Return the [X, Y] coordinate for the center point of the cell that contains the specified text.  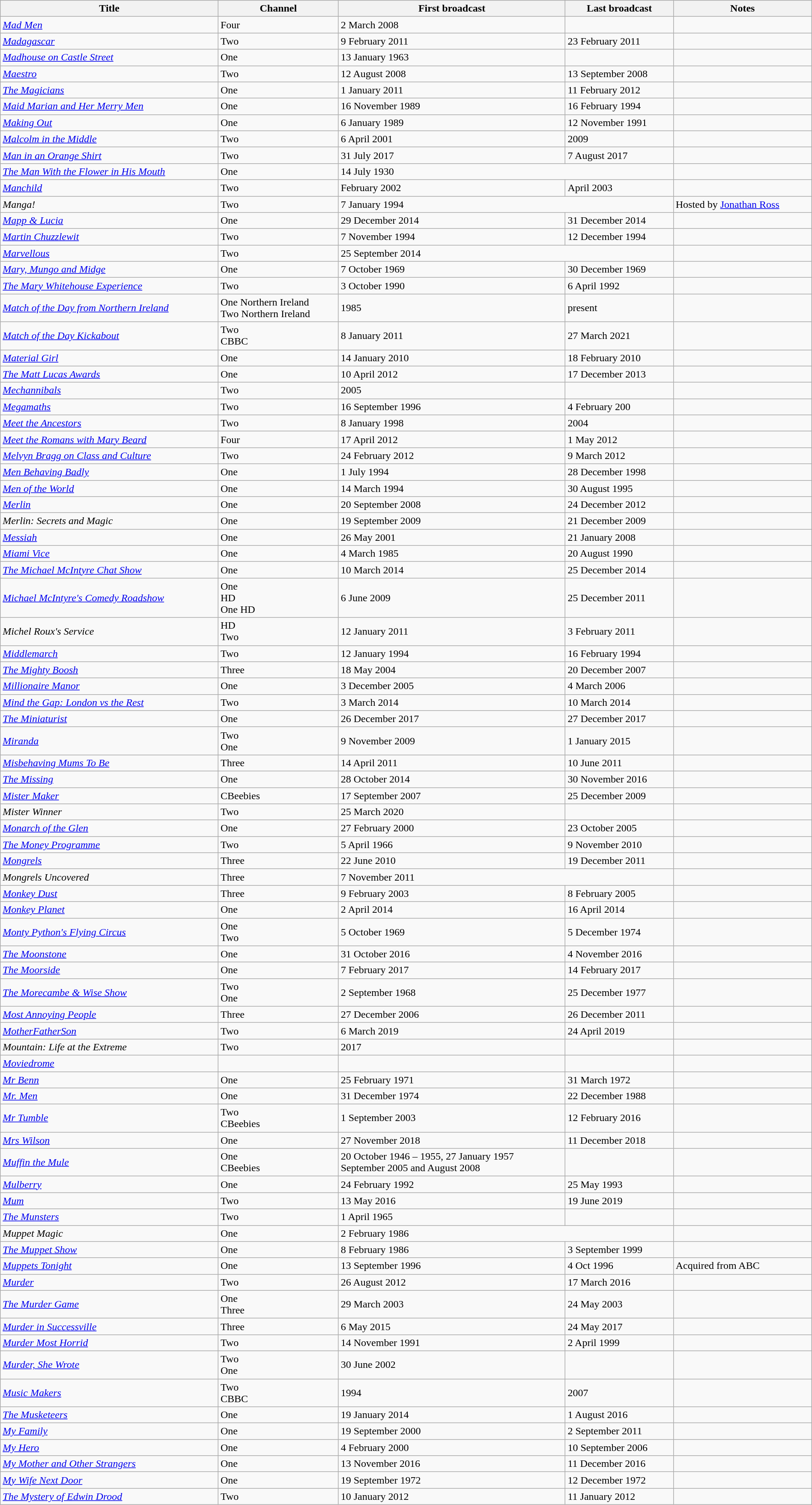
13 November 2016 [452, 1464]
4 March 1985 [452, 554]
28 December 1998 [619, 472]
2 February 1986 [506, 1233]
Maestro [110, 74]
Mrs Wilson [110, 1140]
The Moonstone [110, 954]
Murder, She Wrote [110, 1364]
23 February 2011 [619, 41]
Monty Python's Flying Circus [110, 932]
Muffin the Mule [110, 1162]
17 April 2012 [452, 439]
27 December 2017 [619, 719]
31 October 2016 [452, 954]
11 December 2016 [619, 1464]
Muppets Tonight [110, 1266]
25 March 2020 [452, 812]
1985 [452, 308]
27 November 2018 [452, 1140]
27 February 2000 [452, 828]
Title [110, 9]
14 March 1994 [452, 488]
present [619, 308]
12 February 2016 [619, 1118]
1 April 1965 [452, 1217]
Mister Winner [110, 812]
13 September 1996 [452, 1266]
2 September 2011 [619, 1431]
31 December 1974 [452, 1096]
25 September 2014 [506, 253]
12 December 1972 [619, 1480]
The Muppet Show [110, 1250]
11 December 2018 [619, 1140]
Moviedrome [110, 1063]
11 February 2012 [619, 90]
7 October 1969 [452, 270]
31 March 1972 [619, 1079]
Murder Most Horrid [110, 1343]
My Wife Next Door [110, 1480]
Man in an Orange Shirt [110, 155]
Marvellous [110, 253]
Last broadcast [619, 9]
Mr Tumble [110, 1118]
Channel [278, 9]
Material Girl [110, 358]
Mary, Mungo and Midge [110, 270]
18 May 2004 [452, 670]
Murder in Successville [110, 1326]
The Mystery of Edwin Drood [110, 1496]
19 September 2000 [452, 1431]
19 January 2014 [452, 1415]
12 December 1994 [619, 237]
One Northern Ireland Two Northern Ireland [278, 308]
21 January 2008 [619, 537]
8 January 2011 [452, 336]
The Magicians [110, 90]
11 January 2012 [619, 1496]
1 January 2015 [619, 741]
The Money Programme [110, 845]
30 November 2016 [619, 779]
Match of the Day Kickabout [110, 336]
1 May 2012 [619, 439]
The Mighty Boosh [110, 670]
Maid Marian and Her Merry Men [110, 106]
2017 [452, 1047]
3 December 2005 [452, 686]
7 February 2017 [452, 970]
Mister Maker [110, 796]
Manga! [110, 204]
HD Two [278, 632]
25 December 1977 [619, 992]
12 August 2008 [452, 74]
Music Makers [110, 1393]
6 January 1989 [452, 123]
30 December 1969 [619, 270]
2007 [619, 1393]
One HD One HD [278, 598]
16 September 1996 [452, 407]
Mechannibals [110, 390]
28 October 2014 [452, 779]
9 February 2003 [452, 893]
Muppet Magic [110, 1233]
27 December 2006 [452, 1014]
Match of the Day from Northern Ireland [110, 308]
30 June 2002 [452, 1364]
20 December 2007 [619, 670]
8 February 1986 [452, 1250]
The Musketeers [110, 1415]
22 June 2010 [452, 861]
CBeebies [278, 796]
10 April 2012 [452, 374]
Merlin: Secrets and Magic [110, 521]
24 December 2012 [619, 505]
7 August 2017 [619, 155]
Merlin [110, 505]
12 January 1994 [452, 654]
3 February 2011 [619, 632]
31 December 2014 [619, 221]
Misbehaving Mums To Be [110, 763]
Mountain: Life at the Extreme [110, 1047]
Two CBeebies [278, 1118]
The Mary Whitehouse Experience [110, 286]
7 November 1994 [452, 237]
24 May 2003 [619, 1304]
MotherFatherSon [110, 1031]
14 July 1930 [506, 171]
10 June 2011 [619, 763]
26 August 2012 [452, 1282]
7 November 2011 [506, 877]
9 November 2009 [452, 741]
3 October 1990 [452, 286]
6 March 2019 [452, 1031]
Miami Vice [110, 554]
5 April 1966 [452, 845]
Mongrels Uncovered [110, 877]
2009 [619, 139]
Miranda [110, 741]
Mind the Gap: London vs the Rest [110, 702]
2005 [452, 390]
Meet the Ancestors [110, 423]
2004 [619, 423]
4 March 2006 [619, 686]
5 October 1969 [452, 932]
13 September 2008 [619, 74]
1994 [452, 1393]
Monarch of the Glen [110, 828]
Mum [110, 1201]
Acquired from ABC [743, 1266]
19 June 2019 [619, 1201]
4 February 2000 [452, 1448]
First broadcast [452, 9]
26 December 2011 [619, 1014]
23 October 2005 [619, 828]
Malcolm in the Middle [110, 139]
5 December 1974 [619, 932]
The Man With the Flower in His Mouth [110, 171]
3 September 1999 [619, 1250]
The Miniaturist [110, 719]
13 January 1963 [452, 57]
9 November 2010 [619, 845]
Meet the Romans with Mary Beard [110, 439]
9 March 2012 [619, 456]
10 January 2012 [452, 1496]
Murder [110, 1282]
18 February 2010 [619, 358]
25 December 2011 [619, 598]
The Matt Lucas Awards [110, 374]
My Family [110, 1431]
Megamaths [110, 407]
April 2003 [619, 188]
Men of the World [110, 488]
25 May 1993 [619, 1184]
24 February 1992 [452, 1184]
Millionaire Manor [110, 686]
Martin Chuzzlewit [110, 237]
The Murder Game [110, 1304]
17 March 2016 [619, 1282]
25 February 1971 [452, 1079]
13 May 2016 [452, 1201]
17 December 2013 [619, 374]
6 June 2009 [452, 598]
20 August 1990 [619, 554]
8 January 1998 [452, 423]
2 April 2014 [452, 910]
Middlemarch [110, 654]
Messiah [110, 537]
29 December 2014 [452, 221]
Mad Men [110, 25]
Melvyn Bragg on Class and Culture [110, 456]
16 April 2014 [619, 910]
4 Oct 1996 [619, 1266]
20 September 2008 [452, 505]
Most Annoying People [110, 1014]
2 April 1999 [619, 1343]
14 November 1991 [452, 1343]
19 December 2011 [619, 861]
Mr Benn [110, 1079]
24 April 2019 [619, 1031]
4 February 200 [619, 407]
19 September 1972 [452, 1480]
Mapp & Lucia [110, 221]
12 January 2011 [452, 632]
21 December 2009 [619, 521]
24 May 2017 [619, 1326]
8 February 2005 [619, 893]
3 March 2014 [452, 702]
26 December 2017 [452, 719]
February 2002 [452, 188]
26 May 2001 [452, 537]
6 April 1992 [619, 286]
Madagascar [110, 41]
Hosted by Jonathan Ross [743, 204]
Mongrels [110, 861]
24 February 2012 [452, 456]
6 May 2015 [452, 1326]
Monkey Dust [110, 893]
22 December 1988 [619, 1096]
25 December 2009 [619, 796]
1 July 1994 [452, 472]
19 September 2009 [452, 521]
Making Out [110, 123]
4 November 2016 [619, 954]
29 March 2003 [452, 1304]
31 July 2017 [452, 155]
Manchild [110, 188]
14 February 2017 [619, 970]
30 August 1995 [619, 488]
The Moorside [110, 970]
20 October 1946 – 1955, 27 January 1957 September 2005 and August 2008 [452, 1162]
Mulberry [110, 1184]
10 September 2006 [619, 1448]
Madhouse on Castle Street [110, 57]
2 September 1968 [452, 992]
Michel Roux's Service [110, 632]
Notes [743, 9]
Mr. Men [110, 1096]
The Michael McIntyre Chat Show [110, 570]
14 January 2010 [452, 358]
The Morecambe & Wise Show [110, 992]
Monkey Planet [110, 910]
12 November 1991 [619, 123]
One Three [278, 1304]
My Mother and Other Strangers [110, 1464]
Men Behaving Badly [110, 472]
6 April 2001 [452, 139]
1 September 2003 [452, 1118]
1 August 2016 [619, 1415]
14 April 2011 [452, 763]
1 January 2011 [452, 90]
The Munsters [110, 1217]
Michael McIntyre's Comedy Roadshow [110, 598]
One CBeebies [278, 1162]
2 March 2008 [452, 25]
9 February 2011 [452, 41]
7 January 1994 [506, 204]
17 September 2007 [452, 796]
25 December 2014 [619, 570]
My Hero [110, 1448]
One Two [278, 932]
27 March 2021 [619, 336]
The Missing [110, 779]
16 November 1989 [452, 106]
